Return the [x, y] coordinate for the center point of the cell that contains the specified text.  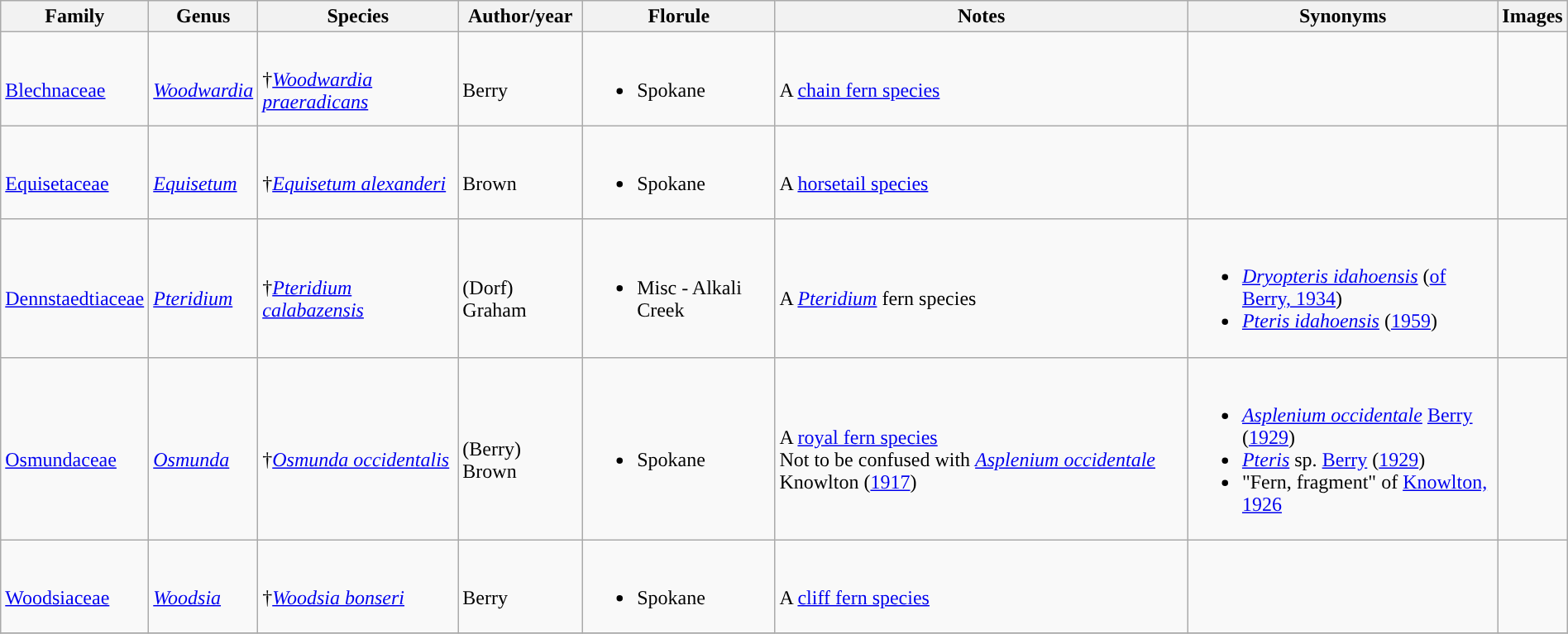
†Equisetum alexanderi [358, 172]
†Woodsia bonseri [358, 587]
Asplenium occidentale Berry (1929)Pteris sp. Berry (1929)"Fern, fragment" of Knowlton, 1926 [1342, 448]
†Osmunda occidentalis [358, 448]
Woodsia [203, 587]
Osmundaceae [74, 448]
A horsetail species [982, 172]
Woodwardia [203, 79]
Notes [982, 17]
Woodsiaceae [74, 587]
Equisetaceae [74, 172]
Images [1532, 17]
Blechnaceae [74, 79]
A cliff fern species [982, 587]
Genus [203, 17]
Dennstaedtiaceae [74, 288]
Synonyms [1342, 17]
†Woodwardia praeradicans [358, 79]
Dryopteris idahoensis (of Berry, 1934)Pteris idahoensis (1959) [1342, 288]
Florule [679, 17]
Brown [521, 172]
Family [74, 17]
†Pteridium calabazensis [358, 288]
(Dorf) Graham [521, 288]
Equisetum [203, 172]
A royal fern speciesNot to be confused with Asplenium occidentale Knowlton (1917) [982, 448]
Osmunda [203, 448]
A chain fern species [982, 79]
A Pteridium fern species [982, 288]
Species [358, 17]
Pteridium [203, 288]
(Berry) Brown [521, 448]
Author/year [521, 17]
Misc - Alkali Creek [679, 288]
